Identify which cell holds the provided text, then report its [x, y] central coordinate. 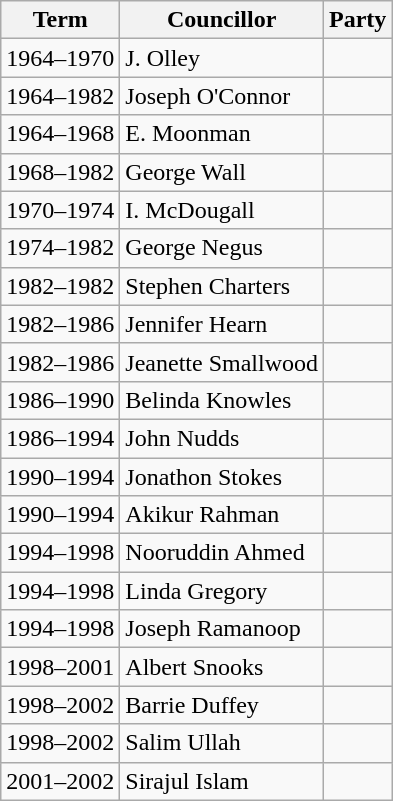
John Nudds [222, 438]
1968–1982 [60, 172]
Salim Ullah [222, 743]
1964–1968 [60, 134]
George Wall [222, 172]
Jonathon Stokes [222, 477]
Belinda Knowles [222, 400]
1998–2001 [60, 667]
E. Moonman [222, 134]
Nooruddin Ahmed [222, 553]
1970–1974 [60, 210]
Councillor [222, 20]
Term [60, 20]
1964–1970 [60, 58]
Jennifer Hearn [222, 324]
1982–1982 [60, 286]
1986–1990 [60, 400]
1986–1994 [60, 438]
Albert Snooks [222, 667]
Joseph Ramanoop [222, 629]
I. McDougall [222, 210]
1964–1982 [60, 96]
2001–2002 [60, 781]
Party [358, 20]
Jeanette Smallwood [222, 362]
Linda Gregory [222, 591]
Joseph O'Connor [222, 96]
1974–1982 [60, 248]
Stephen Charters [222, 286]
Sirajul Islam [222, 781]
Barrie Duffey [222, 705]
Akikur Rahman [222, 515]
George Negus [222, 248]
J. Olley [222, 58]
